Provide the [x, y] coordinate of the cell's center where the given text is located.  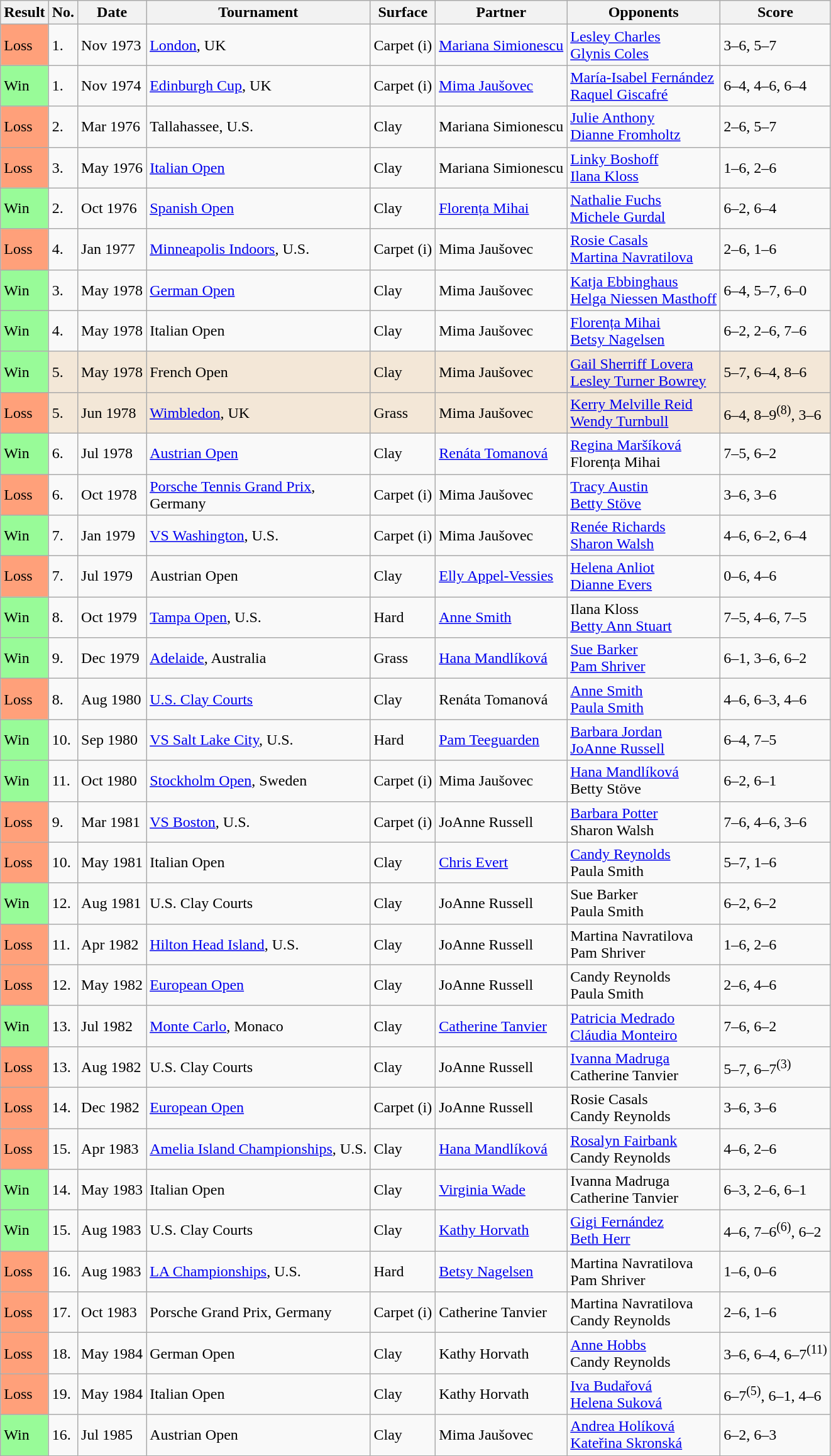
Katja Ebbinghaus Helga Niessen Masthoff [644, 290]
Renée Richards Sharon Walsh [644, 535]
Spanish Open [258, 209]
Monte Carlo, Monaco [258, 1026]
Patricia Medrado Cláudia Monteiro [644, 1026]
Edinburgh Cup, UK [258, 85]
1–6, 0–6 [776, 1272]
Iva Budařová Helena Suková [644, 1394]
4–6, 6–3, 4–6 [776, 699]
Oct 1983 [112, 1312]
VS Boston, U.S. [258, 822]
Jul 1985 [112, 1435]
Andrea Holíková Kateřina Skronská [644, 1435]
2–6, 5–7 [776, 127]
Oct 1979 [112, 617]
LA Championships, U.S. [258, 1272]
Partner [502, 13]
Chris Evert [502, 862]
6–3, 2–6, 6–1 [776, 1190]
7–5, 4–6, 7–5 [776, 617]
Florența Mihai Betsy Nagelsen [644, 331]
Dec 1979 [112, 659]
Barbara Potter Sharon Walsh [644, 822]
6–7(5), 6–1, 4–6 [776, 1394]
4–6, 2–6 [776, 1149]
Lesley Charles Glynis Coles [644, 45]
6–2, 2–6, 7–6 [776, 331]
Stockholm Open, Sweden [258, 780]
Oct 1976 [112, 209]
6–4, 8–9(8), 3–6 [776, 412]
Nov 1973 [112, 45]
Oct 1980 [112, 780]
Kerry Melville Reid Wendy Turnbull [644, 412]
Nathalie Fuchs Michele Gurdal [644, 209]
London, UK [258, 45]
Martina Navratilova Candy Reynolds [644, 1312]
María-Isabel Fernández Raquel Giscafré [644, 85]
Hilton Head Island, U.S. [258, 944]
6–2, 6–3 [776, 1435]
0–6, 4–6 [776, 577]
Rosie Casals Candy Reynolds [644, 1107]
Barbara Jordan JoAnne Russell [644, 740]
Apr 1982 [112, 944]
Mar 1976 [112, 127]
6–2, 6–2 [776, 904]
Linky Boshoff Ilana Kloss [644, 167]
Sue Barker Pam Shriver [644, 659]
VS Salt Lake City, U.S. [258, 740]
Gail Sherriff Lovera Lesley Turner Bowrey [644, 372]
Jul 1982 [112, 1026]
Sue Barker Paula Smith [644, 904]
Minneapolis Indoors, U.S. [258, 249]
7–6, 4–6, 3–6 [776, 822]
6–4, 5–7, 6–0 [776, 290]
Mar 1981 [112, 822]
Nov 1974 [112, 85]
6–2, 6–4 [776, 209]
Anne Hobbs Candy Reynolds [644, 1354]
Aug 1981 [112, 904]
Gigi Fernández Beth Herr [644, 1230]
Anne Smith Paula Smith [644, 699]
Florența Mihai [502, 209]
2–6, 4–6 [776, 985]
4–6, 6–2, 6–4 [776, 535]
May 1981 [112, 862]
Pam Teeguarden [502, 740]
May 1982 [112, 985]
Aug 1982 [112, 1067]
4–6, 7–6(6), 6–2 [776, 1230]
French Open [258, 372]
5–7, 1–6 [776, 862]
Tampa Open, U.S. [258, 617]
Dec 1982 [112, 1107]
Hana Mandlíková Betty Stöve [644, 780]
Opponents [644, 13]
Tournament [258, 13]
Elly Appel-Vessies [502, 577]
May 1983 [112, 1190]
5–7, 6–7(3) [776, 1067]
Jan 1977 [112, 249]
Rosalyn Fairbank Candy Reynolds [644, 1149]
Julie Anthony Dianne Fromholtz [644, 127]
Result [25, 13]
Betsy Nagelsen [502, 1272]
17. [63, 1312]
19. [63, 1394]
Jun 1978 [112, 412]
Jul 1979 [112, 577]
18. [63, 1354]
Tracy Austin Betty Stöve [644, 494]
No. [63, 13]
Jul 1978 [112, 454]
Score [776, 13]
Regina Maršíková Florența Mihai [644, 454]
Porsche Grand Prix, Germany [258, 1312]
Tallahassee, U.S. [258, 127]
Oct 1978 [112, 494]
Anne Smith [502, 617]
Sep 1980 [112, 740]
Aug 1980 [112, 699]
6–4, 7–5 [776, 740]
5–7, 6–4, 8–6 [776, 372]
6–1, 3–6, 6–2 [776, 659]
Date [112, 13]
May 1976 [112, 167]
Wimbledon, UK [258, 412]
Porsche Tennis Grand Prix, Germany [258, 494]
Rosie Casals Martina Navratilova [644, 249]
3–6, 5–7 [776, 45]
Jan 1979 [112, 535]
7–5, 6–2 [776, 454]
Adelaide, Australia [258, 659]
Virginia Wade [502, 1190]
6–2, 6–1 [776, 780]
Apr 1983 [112, 1149]
Amelia Island Championships, U.S. [258, 1149]
Ilana Kloss Betty Ann Stuart [644, 617]
3–6, 6–4, 6–7(11) [776, 1354]
Surface [403, 13]
7–6, 6–2 [776, 1026]
6–4, 4–6, 6–4 [776, 85]
VS Washington, U.S. [258, 535]
Helena Anliot Dianne Evers [644, 577]
